For the text-containing cell, return its midpoint in [x, y] coordinate format. 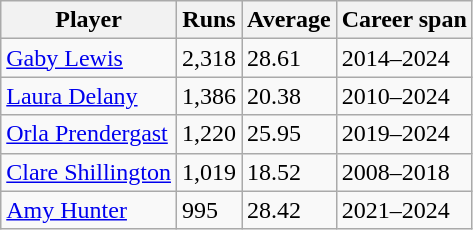
1,386 [208, 96]
Player [89, 20]
25.95 [290, 134]
995 [208, 210]
Average [290, 20]
28.42 [290, 210]
20.38 [290, 96]
1,019 [208, 172]
Career span [404, 20]
Amy Hunter [89, 210]
2021–2024 [404, 210]
Clare Shillington [89, 172]
18.52 [290, 172]
Gaby Lewis [89, 58]
28.61 [290, 58]
Laura Delany [89, 96]
Runs [208, 20]
Orla Prendergast [89, 134]
1,220 [208, 134]
2010–2024 [404, 96]
2008–2018 [404, 172]
2019–2024 [404, 134]
2014–2024 [404, 58]
2,318 [208, 58]
